Search for the cell housing the specified text and yield its (x, y) center coordinate. 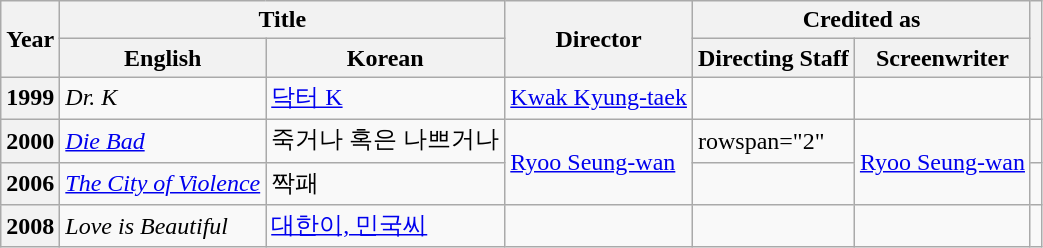
닥터 K (386, 98)
2000 (30, 140)
Credited as (861, 20)
Korean (386, 58)
Directing Staff (773, 58)
Dr. K (163, 98)
The City of Violence (163, 184)
English (163, 58)
죽거나 혹은 나쁘거나 (386, 140)
Director (599, 39)
2008 (30, 226)
Year (30, 39)
Title (282, 20)
짝패 (386, 184)
Die Bad (163, 140)
rowspan="2" (773, 140)
2006 (30, 184)
대한이, 민국씨 (386, 226)
Love is Beautiful (163, 226)
1999 (30, 98)
Kwak Kyung-taek (599, 98)
Screenwriter (942, 58)
